Extract the (X, Y) coordinate from the center of the cell holding the provided text.  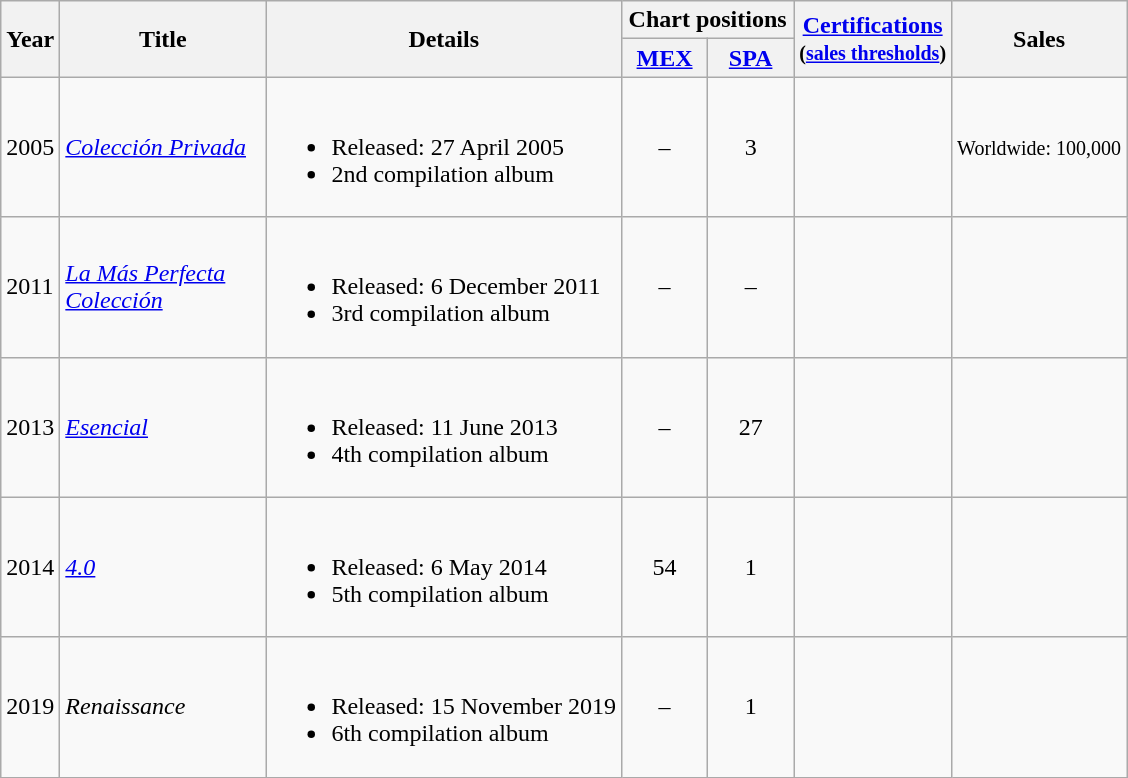
MEX (665, 58)
27 (751, 427)
2005 (30, 147)
Renaissance (163, 707)
2011 (30, 287)
Worldwide: 100,000 (1040, 147)
54 (665, 567)
Year (30, 39)
SPA (751, 58)
Released: 15 November 20196th compilation album (444, 707)
La Más Perfecta Colección (163, 287)
4.0 (163, 567)
Certifications(sales thresholds) (873, 39)
Sales (1040, 39)
Released: 27 April 20052nd compilation album (444, 147)
Details (444, 39)
Released: 11 June 20134th compilation album (444, 427)
3 (751, 147)
Title (163, 39)
Released: 6 December 20113rd compilation album (444, 287)
Chart positions (708, 20)
Released: 6 May 20145th compilation album (444, 567)
2014 (30, 567)
Colección Privada (163, 147)
Esencial (163, 427)
2019 (30, 707)
2013 (30, 427)
